Pinpoint the cell where the given text exists, returning its [x, y] midpoint coordinate. 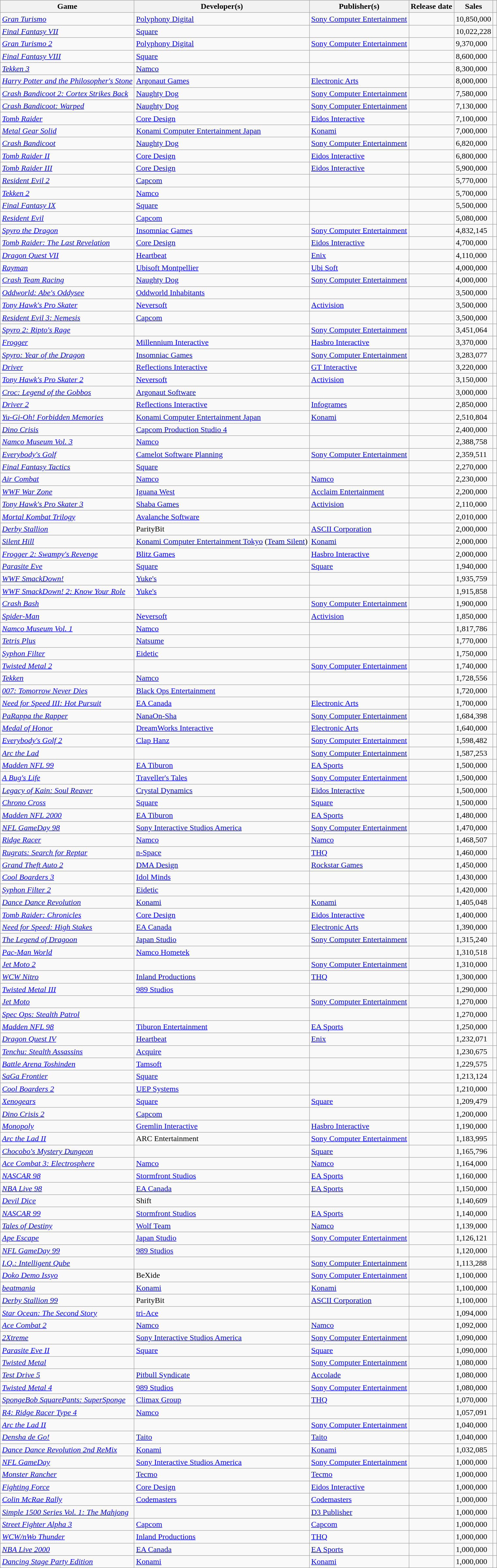
Crash Team Racing [67, 280]
Idol Minds [222, 877]
1,057,091 [473, 1412]
1,232,071 [473, 1039]
PaRappa the Rapper [67, 716]
1,770,000 [473, 641]
Tomb Raider [67, 118]
Gremlin Interactive [222, 1126]
10,850,000 [473, 19]
Syphon Filter 2 [67, 890]
1,470,000 [473, 828]
Namco Museum Vol. 1 [67, 629]
WWF War Zone [67, 492]
Accolade [359, 1375]
BeXide [222, 1275]
Shaba Games [222, 504]
Everybody's Golf [67, 454]
1,315,240 [473, 939]
GT Interactive [359, 367]
Jet Moto 2 [67, 965]
9,370,000 [473, 44]
1,120,000 [473, 1251]
Argonaut Software [222, 392]
WCW/nWo Thunder [67, 1537]
1,915,858 [473, 591]
Rugrats: Search for Reptar [67, 852]
1,450,000 [473, 865]
Rockstar Games [359, 865]
Dino Crisis [67, 430]
1,229,575 [473, 1064]
Capcom Production Studio 4 [222, 430]
2,388,758 [473, 442]
Everybody's Golf 2 [67, 740]
Dragon Quest VII [67, 255]
n-Space [222, 852]
1,092,000 [473, 1325]
Frogger 2: Swampy's Revenge [67, 554]
Legacy of Kain: Soul Reaver [67, 790]
NBA Live 98 [67, 1189]
Developer(s) [222, 7]
Tomb Raider: Chronicles [67, 915]
1,900,000 [473, 604]
Resident Evil [67, 218]
1,684,398 [473, 716]
1,700,000 [473, 703]
1,460,000 [473, 852]
3,370,000 [473, 342]
1,032,085 [473, 1450]
Crash Bandicoot: Warped [67, 106]
Tamsoft [222, 1064]
Rayman [67, 268]
1,113,288 [473, 1263]
NFL GameDay 98 [67, 828]
2,270,000 [473, 467]
Pitbull Syndicate [222, 1375]
Oddworld: Abe's Oddysee [67, 293]
Madden NFL 2000 [67, 815]
Gran Turismo [67, 19]
2,110,000 [473, 504]
DreamWorks Interactive [222, 728]
Ubi Soft [359, 268]
Tekken [67, 678]
6,820,000 [473, 143]
Ridge Racer [67, 840]
Tomb Raider: The Last Revelation [67, 243]
D3 Publisher [359, 1512]
1,160,000 [473, 1176]
Release date [431, 7]
1,750,000 [473, 653]
1,183,995 [473, 1138]
WWF SmackDown! [67, 579]
Final Fantasy VIII [67, 56]
1,094,000 [473, 1313]
1,430,000 [473, 877]
3,000,000 [473, 392]
007: Tomorrow Never Dies [67, 691]
1,290,000 [473, 989]
Madden NFL 99 [67, 766]
Devil Dice [67, 1201]
Namco Museum Vol. 3 [67, 442]
Publisher(s) [359, 7]
Monster Rancher [67, 1475]
10,022,228 [473, 31]
Tekken 2 [67, 193]
Need for Speed: High Stakes [67, 927]
The Legend of Dragoon [67, 939]
1,740,000 [473, 666]
4,832,145 [473, 230]
1,250,000 [473, 1027]
Medal of Honor [67, 728]
1,139,000 [473, 1226]
1,140,609 [473, 1201]
Twisted Metal [67, 1363]
Natsume [222, 641]
1,209,479 [473, 1101]
Konami Computer Entertainment Tokyo (Team Silent) [222, 541]
Dance Dance Revolution 2nd ReMix [67, 1450]
Doko Demo Issyo [67, 1275]
6,800,000 [473, 156]
1,164,000 [473, 1164]
Spyro 2: Ripto's Rage [67, 330]
Tomb Raider III [67, 168]
WCW Nitro [67, 977]
Densha de Go! [67, 1437]
Twisted Metal III [67, 989]
Oddworld Inhabitants [222, 293]
Clap Hanz [222, 740]
Xenogears [67, 1101]
Chrono Cross [67, 803]
3,220,000 [473, 367]
NFL GameDay 99 [67, 1251]
Driver [67, 367]
Avalanche Software [222, 516]
NBA Live 2000 [67, 1549]
R4: Ridge Racer Type 4 [67, 1412]
8,600,000 [473, 56]
Dancing Stage Party Edition [67, 1562]
1,140,000 [473, 1213]
1,850,000 [473, 616]
1,310,000 [473, 965]
Traveller's Tales [222, 778]
5,770,000 [473, 181]
Test Drive 5 [67, 1375]
5,500,000 [473, 206]
Fighting Force [67, 1487]
Dragon Quest IV [67, 1039]
Wolf Team [222, 1226]
5,900,000 [473, 168]
Final Fantasy VII [67, 31]
A Bug's Life [67, 778]
1,070,000 [473, 1400]
Tomb Raider II [67, 156]
Syphon Filter [67, 653]
3,451,064 [473, 330]
2Xtreme [67, 1338]
1,720,000 [473, 691]
I.Q.: Intelligent Qube [67, 1263]
Crash Bandicoot 2: Cortex Strikes Back [67, 93]
1,150,000 [473, 1189]
Tales of Destiny [67, 1226]
Air Combat [67, 479]
2,359,511 [473, 454]
Driver 2 [67, 405]
5,700,000 [473, 193]
Spyro the Dragon [67, 230]
Parasite Eve [67, 566]
DMA Design [222, 865]
Gran Turismo 2 [67, 44]
2,200,000 [473, 492]
1,126,121 [473, 1238]
Tony Hawk's Pro Skater 2 [67, 380]
Simple 1500 Series Vol. 1: The Mahjong [67, 1512]
1,587,253 [473, 753]
1,200,000 [473, 1114]
Acquire [222, 1052]
Crystal Dynamics [222, 790]
Ape Escape [67, 1238]
Frogger [67, 342]
NFL GameDay [67, 1462]
7,100,000 [473, 118]
1,728,556 [473, 678]
Croc: Legend of the Gobbos [67, 392]
UEP Systems [222, 1089]
Colin McRae Rally [67, 1499]
Parasite Eve II [67, 1350]
1,420,000 [473, 890]
Twisted Metal 4 [67, 1388]
SpongeBob SquarePants: SuperSponge [67, 1400]
1,640,000 [473, 728]
1,230,675 [473, 1052]
5,080,000 [473, 218]
NanaOn-Sha [222, 716]
Dance Dance Revolution [67, 902]
1,190,000 [473, 1126]
Game [67, 7]
NASCAR 98 [67, 1176]
1,400,000 [473, 915]
1,300,000 [473, 977]
Tony Hawk's Pro Skater [67, 305]
Ace Combat 3: Electrosphere [67, 1164]
1,817,786 [473, 629]
Cool Boarders 2 [67, 1089]
1,405,048 [473, 902]
Derby Stallion [67, 529]
Blitz Games [222, 554]
Derby Stallion 99 [67, 1300]
Final Fantasy IX [67, 206]
3,150,000 [473, 380]
3,283,077 [473, 355]
Ace Combat 2 [67, 1325]
Resident Evil 3: Nemesis [67, 317]
Ubisoft Montpellier [222, 268]
Shift [222, 1201]
Acclaim Entertainment [359, 492]
ARC Entertainment [222, 1138]
Infogrames [359, 405]
SaGa Frontier [67, 1076]
2,400,000 [473, 430]
7,000,000 [473, 131]
2,510,804 [473, 417]
Spec Ops: Stealth Patrol [67, 1014]
Final Fantasy Tactics [67, 467]
2,230,000 [473, 479]
Iguana West [222, 492]
Tekken 3 [67, 69]
Grand Theft Auto 2 [67, 865]
Yu-Gi-Oh! Forbidden Memories [67, 417]
4,700,000 [473, 243]
Street Fighter Alpha 3 [67, 1524]
1,210,000 [473, 1089]
Crash Bandicoot [67, 143]
Tiburon Entertainment [222, 1027]
2,850,000 [473, 405]
Climax Group [222, 1400]
Jet Moto [67, 1002]
1,390,000 [473, 927]
Crash Bash [67, 604]
NASCAR 99 [67, 1213]
7,580,000 [473, 93]
Black Ops Entertainment [222, 691]
Battle Arena Toshinden [67, 1064]
Sales [473, 7]
Camelot Software Planning [222, 454]
1,468,507 [473, 840]
Namco Hometek [222, 952]
Harry Potter and the Philosopher's Stone [67, 81]
Tenchu: Stealth Assassins [67, 1052]
Millennium Interactive [222, 342]
Spider-Man [67, 616]
tri-Ace [222, 1313]
Metal Gear Solid [67, 131]
Tony Hawk's Pro Skater 3 [67, 504]
Arc the Lad [67, 753]
1,165,796 [473, 1151]
Cool Boarders 3 [67, 877]
Star Ocean: The Second Story [67, 1313]
1,480,000 [473, 815]
8,300,000 [473, 69]
Argonaut Games [222, 81]
Pac-Man World [67, 952]
Spyro: Year of the Dragon [67, 355]
WWF SmackDown! 2: Know Your Role [67, 591]
1,310,518 [473, 952]
Need for Speed III: Hot Pursuit [67, 703]
Madden NFL 98 [67, 1027]
2,010,000 [473, 516]
8,000,000 [473, 81]
1,935,759 [473, 579]
Monopoly [67, 1126]
Twisted Metal 2 [67, 666]
7,130,000 [473, 106]
Silent Hill [67, 541]
beatmania [67, 1288]
Chocobo's Mystery Dungeon [67, 1151]
1,940,000 [473, 566]
Dino Crisis 2 [67, 1114]
4,110,000 [473, 255]
Mortal Kombat Trilogy [67, 516]
Resident Evil 2 [67, 181]
1,213,124 [473, 1076]
Tetris Plus [67, 641]
1,598,482 [473, 740]
